Provide the [x, y] coordinate of the cell's center where the given text is located.  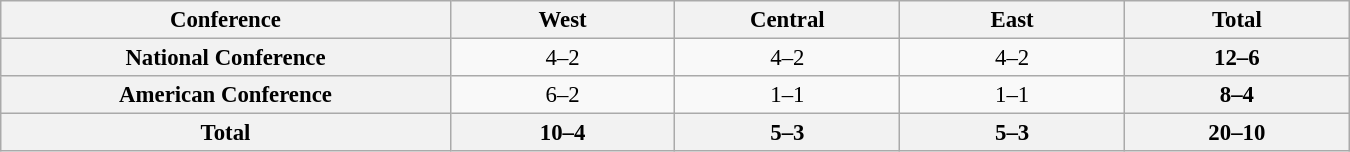
Conference [226, 20]
10–4 [562, 133]
8–4 [1236, 95]
20–10 [1236, 133]
West [562, 20]
6–2 [562, 95]
12–6 [1236, 58]
National Conference [226, 58]
American Conference [226, 95]
Central [788, 20]
East [1012, 20]
